Scan for the cell matching the given text and deliver its [x, y] coordinate at center. 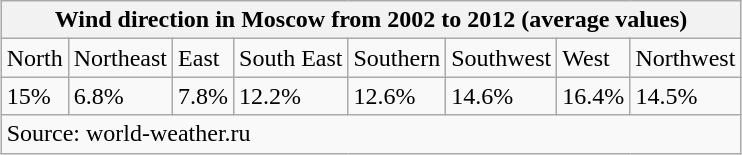
12.2% [291, 96]
16.4% [594, 96]
Northeast [120, 58]
7.8% [204, 96]
Source: world-weather.ru [371, 134]
Southwest [502, 58]
6.8% [120, 96]
East [204, 58]
Wind direction in Moscow from 2002 to 2012 (average values) [371, 20]
14.6% [502, 96]
West [594, 58]
15% [34, 96]
Northwest [686, 58]
12.6% [397, 96]
North [34, 58]
South East [291, 58]
Southern [397, 58]
14.5% [686, 96]
